Determine the (x, y) coordinate at the center of the cell enclosing the given text.  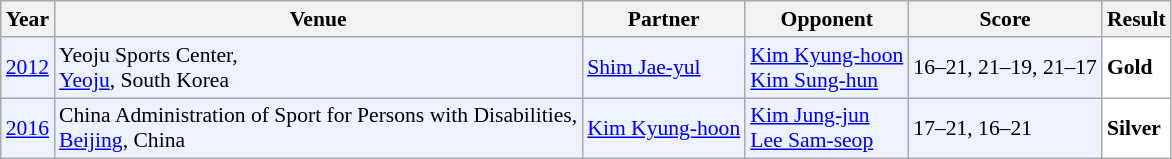
2012 (28, 68)
17–21, 16–21 (1005, 128)
Kim Kyung-hoon Kim Sung-hun (826, 68)
16–21, 21–19, 21–17 (1005, 68)
Shim Jae-yul (664, 68)
Gold (1136, 68)
Partner (664, 19)
Opponent (826, 19)
Yeoju Sports Center,Yeoju, South Korea (318, 68)
Silver (1136, 128)
2016 (28, 128)
Year (28, 19)
Kim Kyung-hoon (664, 128)
Kim Jung-jun Lee Sam-seop (826, 128)
China Administration of Sport for Persons with Disabilities,Beijing, China (318, 128)
Venue (318, 19)
Result (1136, 19)
Score (1005, 19)
